Identify which cell holds the provided text, then report its [X, Y] central coordinate. 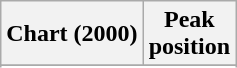
Chart (2000) [72, 34]
Peakposition [189, 34]
